Capture the cell that displays the provided text and extract its (x, y) central coordinate. 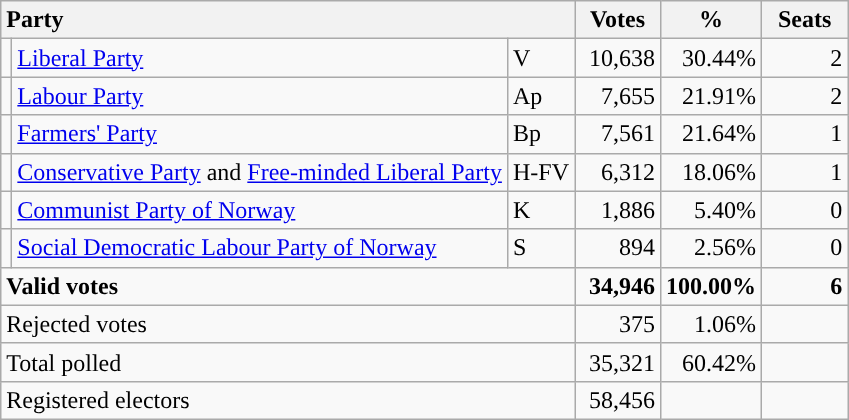
% (712, 20)
7,655 (617, 96)
894 (617, 248)
35,321 (617, 362)
H-FV (540, 172)
5.40% (712, 210)
21.64% (712, 134)
Conservative Party and Free-minded Liberal Party (260, 172)
10,638 (617, 58)
Bp (540, 134)
375 (617, 324)
30.44% (712, 58)
Valid votes (288, 286)
Farmers' Party (260, 134)
Seats (805, 20)
Social Democratic Labour Party of Norway (260, 248)
100.00% (712, 286)
V (540, 58)
Rejected votes (288, 324)
1.06% (712, 324)
Total polled (288, 362)
2.56% (712, 248)
Votes (617, 20)
1,886 (617, 210)
Labour Party (260, 96)
Liberal Party (260, 58)
6 (805, 286)
6,312 (617, 172)
21.91% (712, 96)
18.06% (712, 172)
Registered electors (288, 400)
Ap (540, 96)
K (540, 210)
58,456 (617, 400)
60.42% (712, 362)
S (540, 248)
34,946 (617, 286)
7,561 (617, 134)
Communist Party of Norway (260, 210)
Party (288, 20)
